Output the (X, Y) coordinate of the center of the cell containing the given text.  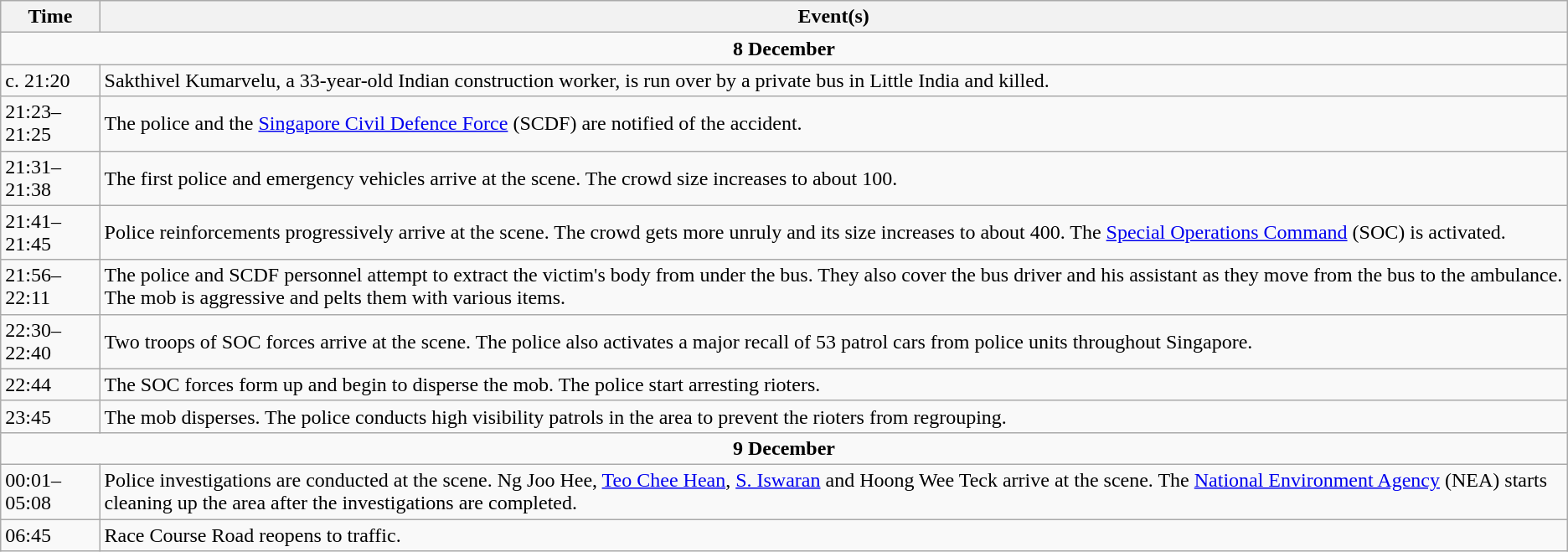
Two troops of SOC forces arrive at the scene. The police also activates a major recall of 53 patrol cars from police units throughout Singapore. (833, 342)
Event(s) (833, 17)
Time (50, 17)
The police and the Singapore Civil Defence Force (SCDF) are notified of the accident. (833, 124)
22:44 (50, 384)
00:01–05:08 (50, 491)
The SOC forces form up and begin to disperse the mob. The police start arresting rioters. (833, 384)
21:23–21:25 (50, 124)
06:45 (50, 535)
22:30–22:40 (50, 342)
Sakthivel Kumarvelu, a 33-year-old Indian construction worker, is run over by a private bus in Little India and killed. (833, 80)
21:41–21:45 (50, 233)
Race Course Road reopens to traffic. (833, 535)
21:56–22:11 (50, 286)
23:45 (50, 416)
9 December (784, 448)
21:31–21:38 (50, 178)
The mob disperses. The police conducts high visibility patrols in the area to prevent the rioters from regrouping. (833, 416)
8 December (784, 49)
c. 21:20 (50, 80)
The first police and emergency vehicles arrive at the scene. The crowd size increases to about 100. (833, 178)
